Capture the cell that displays the provided text and extract its (x, y) central coordinate. 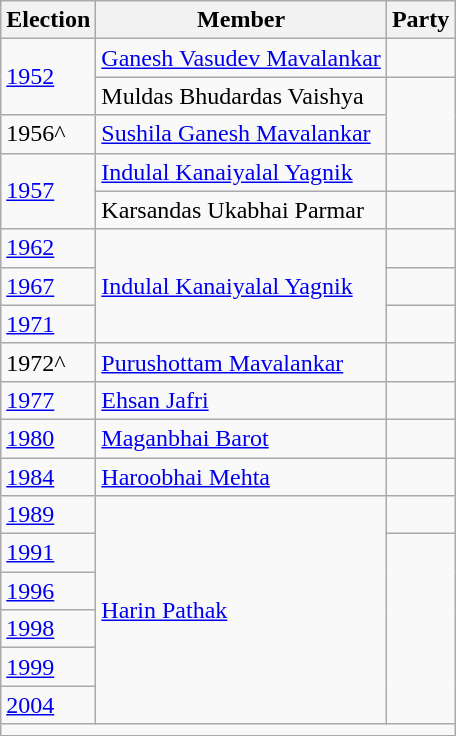
Karsandas Ukabhai Parmar (242, 210)
1989 (48, 515)
1952 (48, 77)
Harin Pathak (242, 610)
1972^ (48, 362)
2004 (48, 705)
Member (242, 20)
1977 (48, 400)
Party (420, 20)
1984 (48, 477)
1980 (48, 438)
1998 (48, 629)
Haroobhai Mehta (242, 477)
1999 (48, 667)
Maganbhai Barot (242, 438)
1996 (48, 591)
Ehsan Jafri (242, 400)
1991 (48, 553)
Ganesh Vasudev Mavalankar (242, 58)
1956^ (48, 134)
1967 (48, 286)
Election (48, 20)
1957 (48, 191)
Muldas Bhudardas Vaishya (242, 96)
Purushottam Mavalankar (242, 362)
Sushila Ganesh Mavalankar (242, 134)
1962 (48, 248)
1971 (48, 324)
